Pinpoint the cell where the given text exists, returning its [x, y] midpoint coordinate. 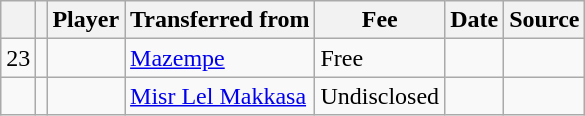
Fee [380, 20]
Free [380, 58]
Player [86, 20]
Undisclosed [380, 96]
Date [474, 20]
Misr Lel Makkasa [220, 96]
Source [544, 20]
Mazempe [220, 58]
23 [18, 58]
Transferred from [220, 20]
